Determine the (X, Y) coordinate at the center of the cell enclosing the given text.  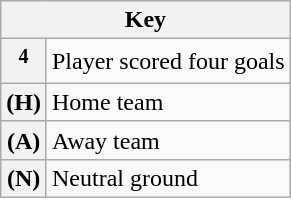
4 (24, 62)
Player scored four goals (168, 62)
Key (146, 20)
(H) (24, 102)
(N) (24, 178)
Away team (168, 140)
Neutral ground (168, 178)
(A) (24, 140)
Home team (168, 102)
